Pinpoint the cell where the given text exists, returning its [x, y] midpoint coordinate. 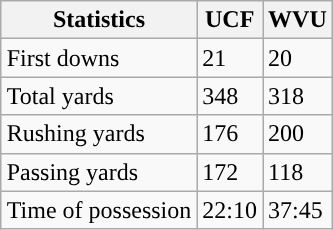
22:10 [230, 210]
200 [298, 134]
118 [298, 172]
37:45 [298, 210]
318 [298, 96]
172 [230, 172]
First downs [99, 58]
20 [298, 58]
WVU [298, 20]
Time of possession [99, 210]
348 [230, 96]
21 [230, 58]
176 [230, 134]
Passing yards [99, 172]
Rushing yards [99, 134]
Statistics [99, 20]
Total yards [99, 96]
UCF [230, 20]
